Capture the cell that displays the provided text and extract its [X, Y] central coordinate. 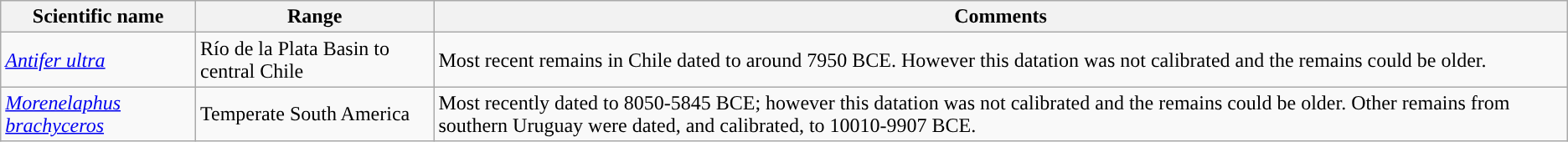
Most recent remains in Chile dated to around 7950 BCE. However this datation was not calibrated and the remains could be older. [1000, 60]
Range [314, 17]
Morenelaphus brachyceros [99, 114]
Temperate South America [314, 114]
Antifer ultra [99, 60]
Río de la Plata Basin to central Chile [314, 60]
Scientific name [99, 17]
Comments [1000, 17]
